Detect which cell encompasses the target text, then output its [X, Y] center coordinate. 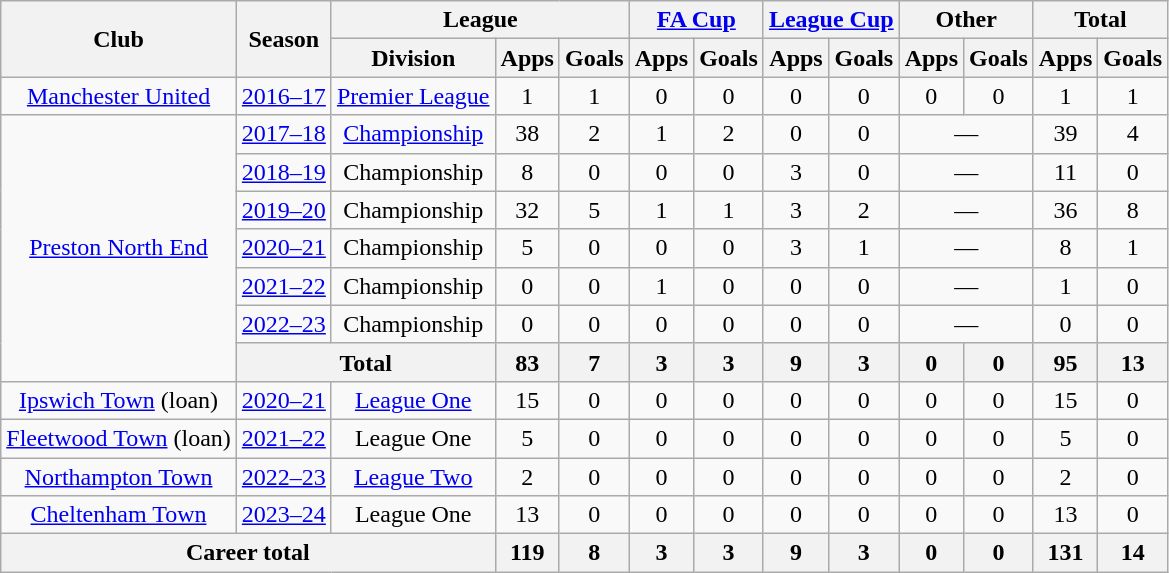
38 [527, 134]
2016–17 [284, 96]
131 [1065, 553]
2018–19 [284, 172]
39 [1065, 134]
Manchester United [119, 96]
League Two [413, 477]
Preston North End [119, 248]
Fleetwood Town (loan) [119, 438]
Season [284, 39]
2023–24 [284, 515]
14 [1133, 553]
Premier League [413, 96]
League [480, 20]
Ipswich Town (loan) [119, 400]
FA Cup [696, 20]
Division [413, 58]
83 [527, 362]
32 [527, 210]
36 [1065, 210]
119 [527, 553]
11 [1065, 172]
Club [119, 39]
4 [1133, 134]
Northampton Town [119, 477]
League Cup [831, 20]
Cheltenham Town [119, 515]
2019–20 [284, 210]
Career total [248, 553]
95 [1065, 362]
7 [594, 362]
Other [966, 20]
2017–18 [284, 134]
